Extract the [x, y] coordinate from the center of the cell holding the provided text.  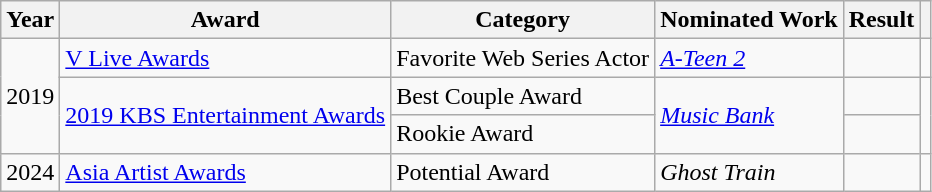
2019 KBS Entertainment Awards [226, 115]
Award [226, 20]
Music Bank [750, 115]
Nominated Work [750, 20]
Ghost Train [750, 172]
2024 [30, 172]
Category [523, 20]
Favorite Web Series Actor [523, 58]
2019 [30, 96]
A-Teen 2 [750, 58]
Year [30, 20]
V Live Awards [226, 58]
Result [881, 20]
Asia Artist Awards [226, 172]
Rookie Award [523, 134]
Best Couple Award [523, 96]
Potential Award [523, 172]
